Capture the cell that displays the provided text and extract its [x, y] central coordinate. 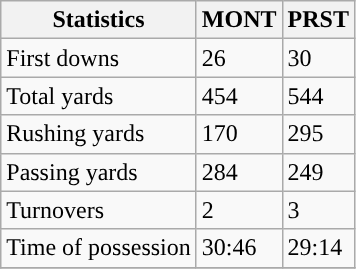
30 [318, 58]
29:14 [318, 248]
295 [318, 134]
170 [239, 134]
26 [239, 58]
MONT [239, 20]
284 [239, 172]
30:46 [239, 248]
Rushing yards [99, 134]
Statistics [99, 20]
Passing yards [99, 172]
249 [318, 172]
454 [239, 96]
2 [239, 210]
3 [318, 210]
Total yards [99, 96]
Time of possession [99, 248]
544 [318, 96]
PRST [318, 20]
First downs [99, 58]
Turnovers [99, 210]
